Return the (X, Y) coordinate for the center point of the cell that contains the specified text.  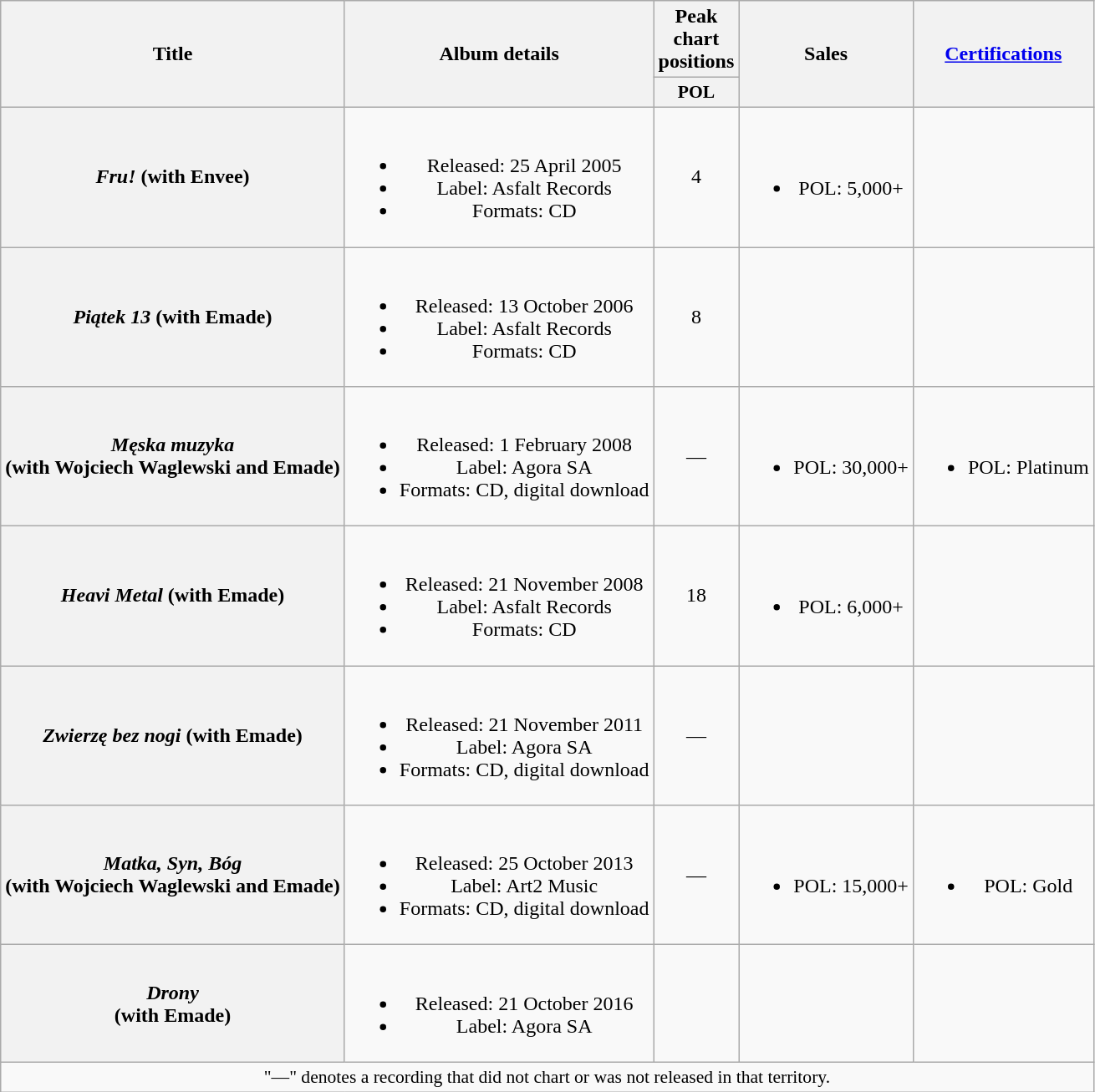
Released: 1 February 2008Label: Agora SAFormats: CD, digital download (499, 456)
Released: 21 October 2016Label: Agora SA (499, 1003)
8 (696, 317)
POL: Gold (1003, 876)
Męska muzyka(with Wojciech Waglewski and Emade) (173, 456)
4 (696, 177)
Fru! (with Envee) (173, 177)
POL (696, 93)
Released: 25 April 2005Label: Asfalt RecordsFormats: CD (499, 177)
POL: Platinum (1003, 456)
Matka, Syn, Bóg(with Wojciech Waglewski and Emade) (173, 876)
POL: 15,000+ (826, 876)
POL: 5,000+ (826, 177)
"—" denotes a recording that did not chart or was not released in that territory. (547, 1077)
Released: 25 October 2013Label: Art2 MusicFormats: CD, digital download (499, 876)
Zwierzę bez nogi (with Emade) (173, 735)
Heavi Metal (with Emade) (173, 597)
Drony(with Emade) (173, 1003)
Certifications (1003, 54)
Album details (499, 54)
Released: 21 November 2011Label: Agora SAFormats: CD, digital download (499, 735)
Title (173, 54)
POL: 6,000+ (826, 597)
Peak chart positions (696, 39)
Sales (826, 54)
Piątek 13 (with Emade) (173, 317)
POL: 30,000+ (826, 456)
Released: 13 October 2006Label: Asfalt RecordsFormats: CD (499, 317)
Released: 21 November 2008Label: Asfalt RecordsFormats: CD (499, 597)
18 (696, 597)
